Determine the [X, Y] coordinate at the center of the cell enclosing the given text.  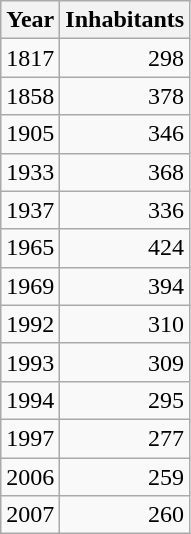
346 [125, 134]
259 [125, 477]
1905 [30, 134]
336 [125, 210]
1993 [30, 362]
394 [125, 286]
310 [125, 324]
1992 [30, 324]
298 [125, 58]
2006 [30, 477]
Year [30, 20]
309 [125, 362]
368 [125, 172]
1858 [30, 96]
1969 [30, 286]
1997 [30, 438]
2007 [30, 515]
277 [125, 438]
424 [125, 248]
260 [125, 515]
295 [125, 400]
378 [125, 96]
1817 [30, 58]
Inhabitants [125, 20]
1994 [30, 400]
1965 [30, 248]
1933 [30, 172]
1937 [30, 210]
